Pinpoint the cell where the given text exists, returning its [X, Y] midpoint coordinate. 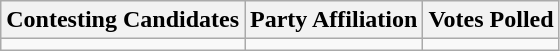
Votes Polled [491, 20]
Contesting Candidates [123, 20]
Party Affiliation [334, 20]
